Determine the (x, y) coordinate at the center of the cell enclosing the given text.  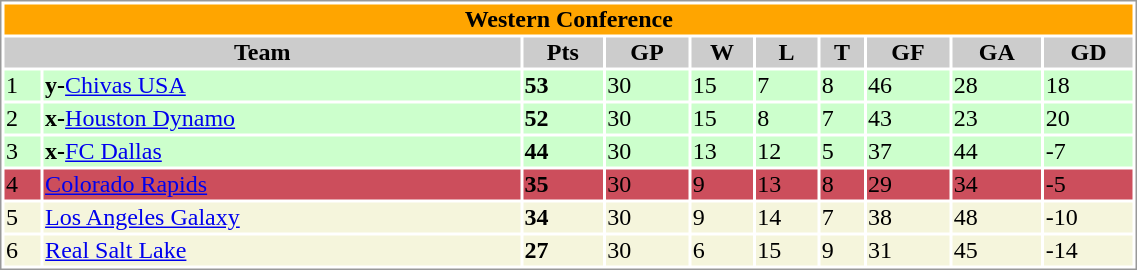
y-Chivas USA (282, 85)
GA (996, 53)
-7 (1088, 151)
20 (1088, 119)
38 (908, 217)
52 (563, 119)
46 (908, 85)
18 (1088, 85)
48 (996, 217)
Los Angeles Galaxy (282, 217)
35 (563, 185)
L (786, 53)
Team (262, 53)
-5 (1088, 185)
28 (996, 85)
T (842, 53)
-10 (1088, 217)
29 (908, 185)
Western Conference (568, 19)
-14 (1088, 251)
37 (908, 151)
GD (1088, 53)
Pts (563, 53)
12 (786, 151)
23 (996, 119)
GF (908, 53)
GP (648, 53)
x-FC Dallas (282, 151)
53 (563, 85)
x-Houston Dynamo (282, 119)
Real Salt Lake (282, 251)
1 (22, 85)
W (722, 53)
2 (22, 119)
Colorado Rapids (282, 185)
31 (908, 251)
27 (563, 251)
45 (996, 251)
4 (22, 185)
43 (908, 119)
14 (786, 217)
3 (22, 151)
